Locate the cell with the specified text and output its (X, Y) center coordinate. 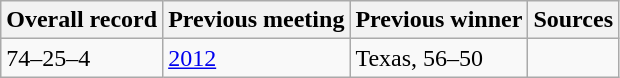
2012 (256, 58)
Texas, 56–50 (439, 58)
Overall record (82, 20)
Previous meeting (256, 20)
74–25–4 (82, 58)
Previous winner (439, 20)
Sources (574, 20)
